Scan for the cell matching the given text and deliver its [x, y] coordinate at center. 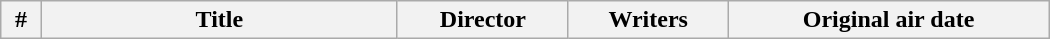
# [22, 20]
Original air date [888, 20]
Director [482, 20]
Title [219, 20]
Writers [648, 20]
